Capture the cell that displays the provided text and extract its (X, Y) central coordinate. 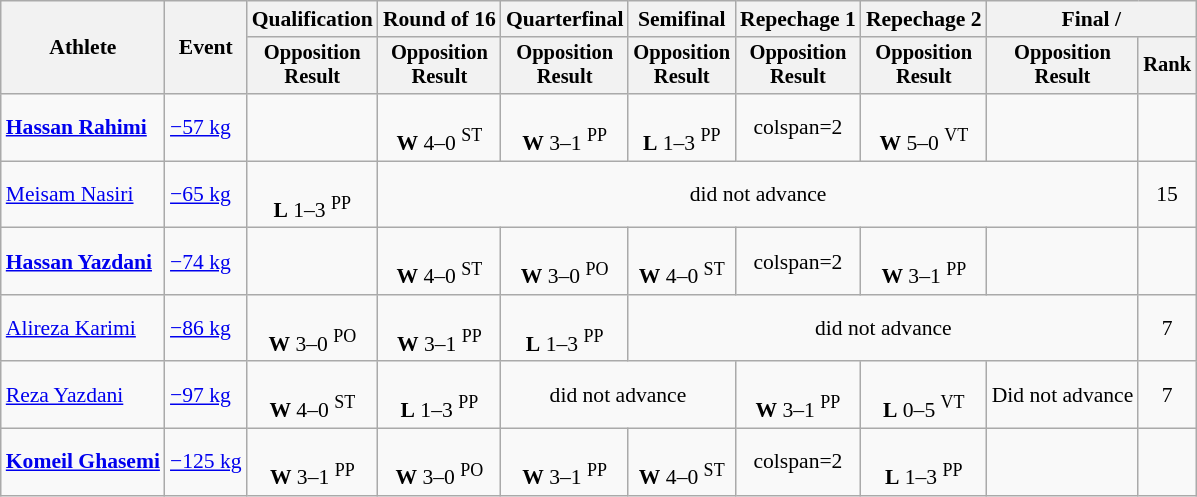
Repechage 1 (798, 19)
Athlete (83, 48)
Semifinal (682, 19)
−74 kg (206, 262)
Quarterfinal (565, 19)
Repechage 2 (924, 19)
−125 kg (206, 462)
−86 kg (206, 328)
Did not advance (1063, 396)
Qualification (312, 19)
Final / (1092, 19)
15 (1167, 194)
Round of 16 (440, 19)
−57 kg (206, 128)
Rank (1167, 66)
L 0–5 VT (924, 396)
W 5–0 VT (924, 128)
Event (206, 48)
−97 kg (206, 396)
Meisam Nasiri (83, 194)
Komeil Ghasemi (83, 462)
Reza Yazdani (83, 396)
Alireza Karimi (83, 328)
Hassan Yazdani (83, 262)
−65 kg (206, 194)
Hassan Rahimi (83, 128)
